Extract the (x, y) coordinate from the center of the cell holding the provided text.  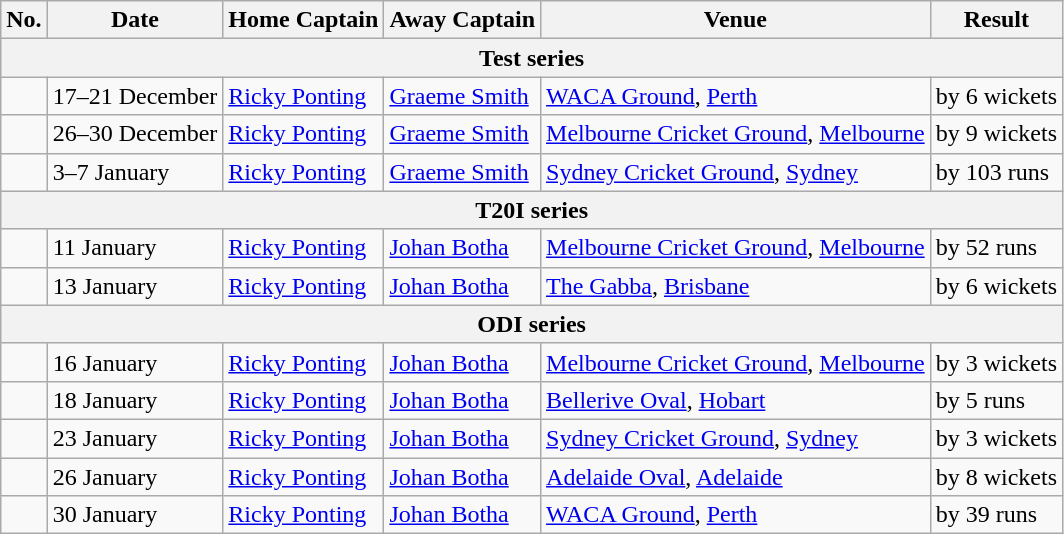
11 January (135, 248)
Away Captain (462, 20)
by 9 wickets (996, 134)
by 8 wickets (996, 477)
13 January (135, 286)
Bellerive Oval, Hobart (736, 400)
30 January (135, 515)
Venue (736, 20)
by 39 runs (996, 515)
Result (996, 20)
T20I series (532, 210)
26 January (135, 477)
18 January (135, 400)
Adelaide Oval, Adelaide (736, 477)
Date (135, 20)
23 January (135, 438)
16 January (135, 362)
3–7 January (135, 172)
17–21 December (135, 96)
The Gabba, Brisbane (736, 286)
Home Captain (304, 20)
Test series (532, 58)
No. (24, 20)
by 103 runs (996, 172)
ODI series (532, 324)
26–30 December (135, 134)
by 52 runs (996, 248)
by 5 runs (996, 400)
